Return (X, Y) of the center of cell containing provided text 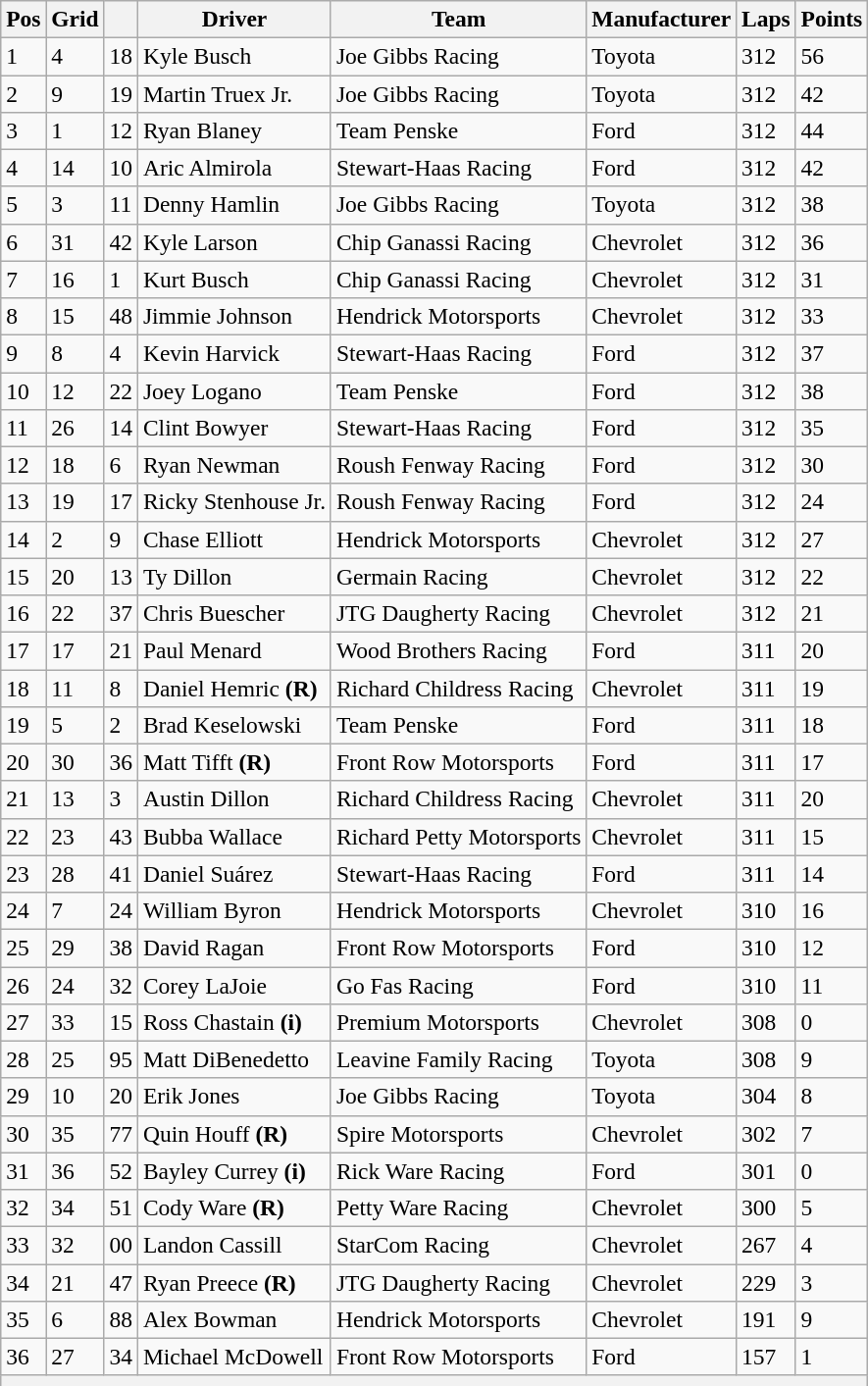
Erik Jones (233, 1097)
David Ragan (233, 948)
Chase Elliott (233, 539)
Pos (24, 19)
Michael McDowell (233, 1357)
Grid (75, 19)
300 (767, 1207)
Rick Ware Racing (458, 1171)
Daniel Suárez (233, 874)
Bayley Currey (i) (233, 1171)
Go Fas Racing (458, 985)
Aric Almirola (233, 168)
157 (767, 1357)
00 (121, 1245)
Laps (767, 19)
Ty Dillon (233, 577)
Ryan Blaney (233, 130)
Chris Buescher (233, 613)
52 (121, 1171)
Jimmie Johnson (233, 316)
304 (767, 1097)
Clint Bowyer (233, 428)
Corey LaJoie (233, 985)
StarCom Racing (458, 1245)
Manufacturer (661, 19)
41 (121, 874)
Points (832, 19)
48 (121, 316)
Kyle Busch (233, 56)
191 (767, 1319)
Ryan Newman (233, 465)
Wood Brothers Racing (458, 650)
Joey Logano (233, 390)
Ryan Preece (R) (233, 1282)
Ross Chastain (i) (233, 1022)
Bubba Wallace (233, 837)
Germain Racing (458, 577)
Cody Ware (R) (233, 1207)
301 (767, 1171)
51 (121, 1207)
Ricky Stenhouse Jr. (233, 502)
Kevin Harvick (233, 353)
Petty Ware Racing (458, 1207)
229 (767, 1282)
Team (458, 19)
88 (121, 1319)
302 (767, 1134)
Kurt Busch (233, 280)
Spire Motorsports (458, 1134)
43 (121, 837)
77 (121, 1134)
Denny Hamlin (233, 205)
Paul Menard (233, 650)
Quin Houff (R) (233, 1134)
Austin Dillon (233, 799)
Daniel Hemric (R) (233, 688)
Kyle Larson (233, 242)
Landon Cassill (233, 1245)
56 (832, 56)
Driver (233, 19)
William Byron (233, 910)
Premium Motorsports (458, 1022)
Richard Petty Motorsports (458, 837)
Matt DiBenedetto (233, 1059)
Martin Truex Jr. (233, 93)
95 (121, 1059)
44 (832, 130)
47 (121, 1282)
Leavine Family Racing (458, 1059)
Brad Keselowski (233, 725)
267 (767, 1245)
Alex Bowman (233, 1319)
Matt Tifft (R) (233, 762)
